Pinpoint the cell where the given text exists, returning its (X, Y) midpoint coordinate. 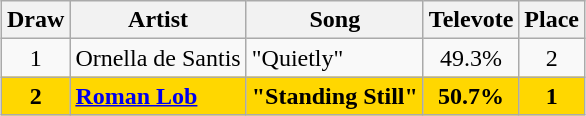
Artist (158, 20)
50.7% (470, 96)
Televote (470, 20)
49.3% (470, 58)
Song (334, 20)
Roman Lob (158, 96)
"Quietly" (334, 58)
Place (552, 20)
"Standing Still" (334, 96)
Draw (35, 20)
Ornella de Santis (158, 58)
